Identify which cell holds the provided text, then report its [X, Y] central coordinate. 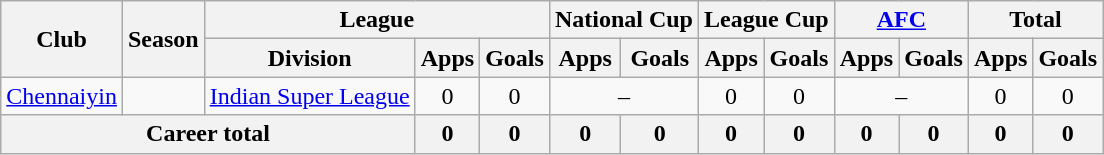
League Cup [766, 20]
Indian Super League [310, 96]
Total [1035, 20]
Season [163, 39]
Chennaiyin [62, 96]
National Cup [624, 20]
Club [62, 39]
League [376, 20]
Career total [208, 134]
Division [310, 58]
AFC [901, 20]
